For the text-containing cell, return its midpoint in (X, Y) coordinate format. 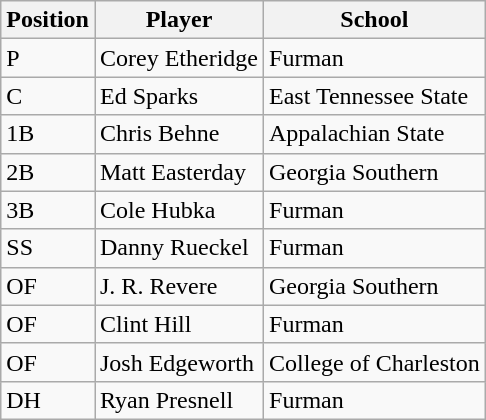
C (48, 96)
Danny Rueckel (178, 248)
Cole Hubka (178, 210)
Josh Edgeworth (178, 362)
J. R. Revere (178, 286)
P (48, 58)
Matt Easterday (178, 172)
2B (48, 172)
Ryan Presnell (178, 400)
School (375, 20)
3B (48, 210)
Ed Sparks (178, 96)
East Tennessee State (375, 96)
Chris Behne (178, 134)
College of Charleston (375, 362)
1B (48, 134)
Clint Hill (178, 324)
DH (48, 400)
SS (48, 248)
Corey Etheridge (178, 58)
Player (178, 20)
Appalachian State (375, 134)
Position (48, 20)
